Extract the (X, Y) coordinate from the center of the cell holding the provided text.  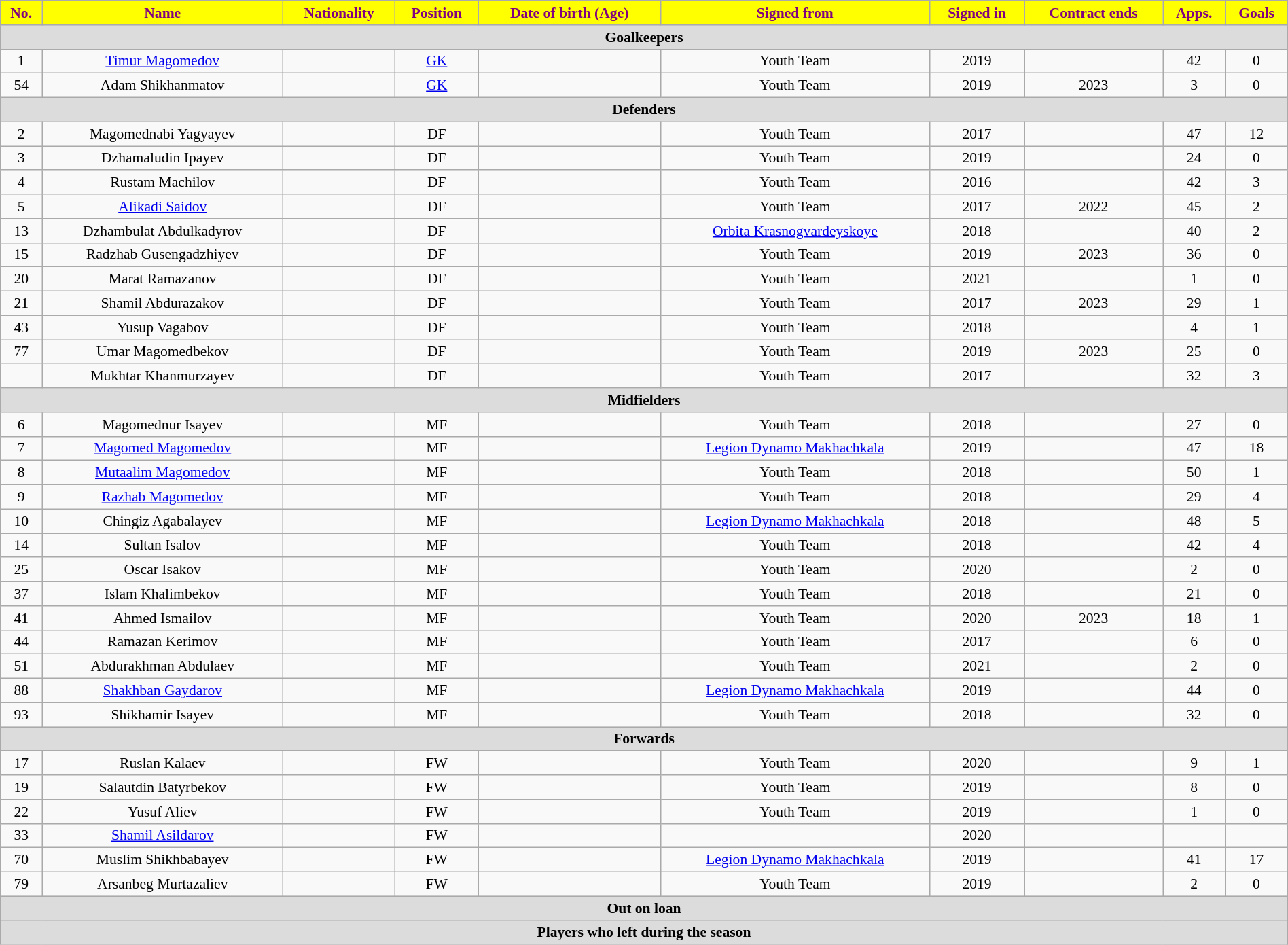
93 (22, 715)
Date of birth (Age) (569, 13)
10 (22, 521)
2016 (977, 183)
24 (1194, 158)
Shamil Asildarov (163, 836)
37 (22, 594)
Signed from (795, 13)
Razhab Magomedov (163, 497)
Ahmed Ismailov (163, 618)
12 (1257, 134)
Dzhambulat Abdulkadyrov (163, 231)
20 (22, 279)
45 (1194, 207)
2022 (1094, 207)
Magomednabi Yagyayev (163, 134)
27 (1194, 425)
Goalkeepers (644, 37)
Oscar Isakov (163, 570)
51 (22, 666)
Sultan Isalov (163, 546)
19 (22, 787)
Muslim Shikhbabayev (163, 860)
Forwards (644, 739)
Timur Magomedov (163, 61)
Rustam Machilov (163, 183)
Magomed Magomedov (163, 448)
79 (22, 885)
Yusuf Aliev (163, 812)
Position (436, 13)
Dzhamaludin Ipayev (163, 158)
48 (1194, 521)
Shakhban Gaydarov (163, 691)
Shamil Abdurazakov (163, 304)
43 (22, 327)
7 (22, 448)
Mutaalim Magomedov (163, 473)
Ruslan Kalaev (163, 764)
33 (22, 836)
Umar Magomedbekov (163, 352)
No. (22, 13)
77 (22, 352)
15 (22, 255)
Chingiz Agabalayev (163, 521)
Name (163, 13)
Yusup Vagabov (163, 327)
Apps. (1194, 13)
70 (22, 860)
88 (22, 691)
Islam Khalimbekov (163, 594)
Out on loan (644, 908)
Goals (1257, 13)
Signed in (977, 13)
Orbita Krasnogvardeyskoye (795, 231)
Midfielders (644, 400)
Shikhamir Isayev (163, 715)
Magomednur Isayev (163, 425)
Mukhtar Khanmurzayev (163, 376)
13 (22, 231)
54 (22, 86)
Contract ends (1094, 13)
Adam Shikhanmatov (163, 86)
Abdurakhman Abdulaev (163, 666)
Arsanbeg Murtazaliev (163, 885)
40 (1194, 231)
Radzhab Gusengadzhiyev (163, 255)
Nationality (340, 13)
Players who left during the season (644, 933)
Alikadi Saidov (163, 207)
14 (22, 546)
Defenders (644, 110)
36 (1194, 255)
50 (1194, 473)
Marat Ramazanov (163, 279)
22 (22, 812)
Salautdin Batyrbekov (163, 787)
Ramazan Kerimov (163, 642)
